Locate the cell with the specified text and output its (X, Y) center coordinate. 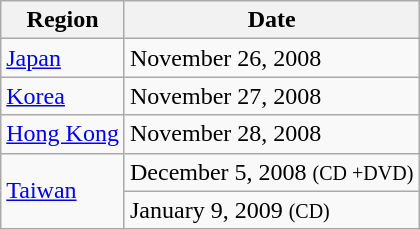
Korea (63, 96)
Date (271, 20)
Japan (63, 58)
Hong Kong (63, 134)
Region (63, 20)
November 28, 2008 (271, 134)
November 26, 2008 (271, 58)
January 9, 2009 (CD) (271, 210)
Taiwan (63, 191)
November 27, 2008 (271, 96)
December 5, 2008 (CD +DVD) (271, 172)
